Return the (x, y) coordinate for the center point of the cell that contains the specified text.  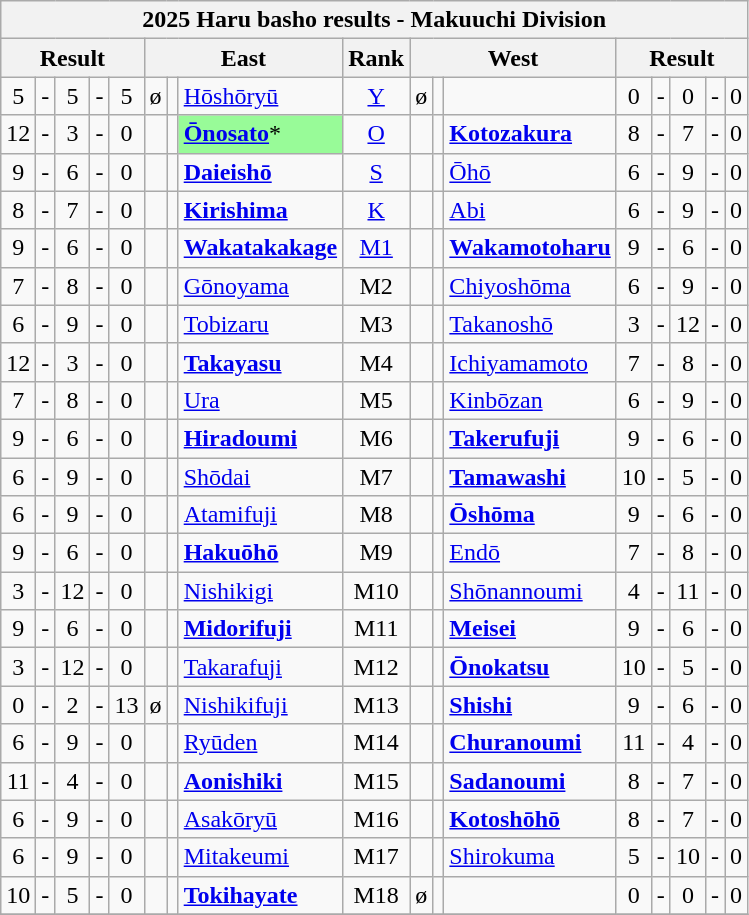
M18 (376, 895)
Ryūden (260, 743)
Ura (260, 400)
Meisei (530, 629)
Takarafuji (260, 667)
2 (72, 705)
M16 (376, 819)
M10 (376, 591)
Churanoumi (530, 743)
Shishi (530, 705)
Ōnosato* (260, 134)
M13 (376, 705)
Wakatakakage (260, 248)
Abi (530, 210)
Ōshōma (530, 515)
Tokihayate (260, 895)
Kirishima (260, 210)
M17 (376, 857)
Aonishiki (260, 781)
Atamifuji (260, 515)
Ōhō (530, 172)
Kotoshōhō (530, 819)
Ichiyamamoto (530, 362)
M7 (376, 477)
O (376, 134)
M3 (376, 324)
Kinbōzan (530, 400)
13 (126, 705)
M1 (376, 248)
Takanoshō (530, 324)
Chiyoshōma (530, 286)
Shōdai (260, 477)
Hakuōhō (260, 553)
Shōnannoumi (530, 591)
Shirokuma (530, 857)
Ōnokatsu (530, 667)
2025 Haru basho results - Makuuchi Division (374, 20)
Mitakeumi (260, 857)
Endō (530, 553)
Midorifuji (260, 629)
Takerufuji (530, 438)
Rank (376, 58)
Gōnoyama (260, 286)
M8 (376, 515)
Daieishō (260, 172)
Y (376, 96)
M14 (376, 743)
S (376, 172)
Tobizaru (260, 324)
Hiradoumi (260, 438)
West (514, 58)
M2 (376, 286)
Kotozakura (530, 134)
M4 (376, 362)
Asakōryū (260, 819)
M6 (376, 438)
K (376, 210)
M5 (376, 400)
East (244, 58)
M12 (376, 667)
Sadanoumi (530, 781)
Nishikigi (260, 591)
M9 (376, 553)
Wakamotoharu (530, 248)
Takayasu (260, 362)
Tamawashi (530, 477)
M11 (376, 629)
M15 (376, 781)
Nishikifuji (260, 705)
Hōshōryū (260, 96)
